Determine the [x, y] coordinate at the center of the cell enclosing the given text.  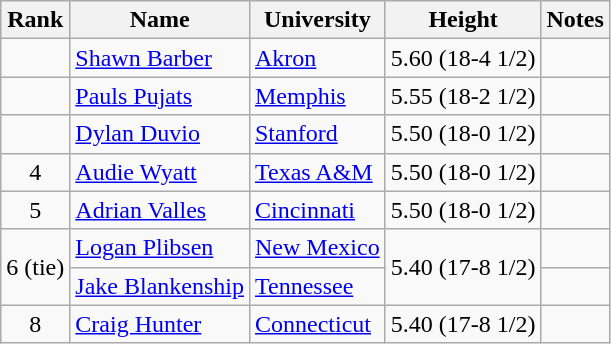
Logan Plibsen [160, 248]
Dylan Duvio [160, 134]
Stanford [317, 134]
University [317, 20]
Connecticut [317, 324]
Memphis [317, 96]
5 [36, 210]
Tennessee [317, 286]
Texas A&M [317, 172]
Notes [575, 20]
Rank [36, 20]
Height [463, 20]
5.55 (18-2 1/2) [463, 96]
Akron [317, 58]
5.60 (18-4 1/2) [463, 58]
Shawn Barber [160, 58]
Name [160, 20]
Pauls Pujats [160, 96]
Cincinnati [317, 210]
Jake Blankenship [160, 286]
6 (tie) [36, 267]
4 [36, 172]
Adrian Valles [160, 210]
Craig Hunter [160, 324]
8 [36, 324]
Audie Wyatt [160, 172]
New Mexico [317, 248]
